Capture the cell that displays the provided text and extract its [x, y] central coordinate. 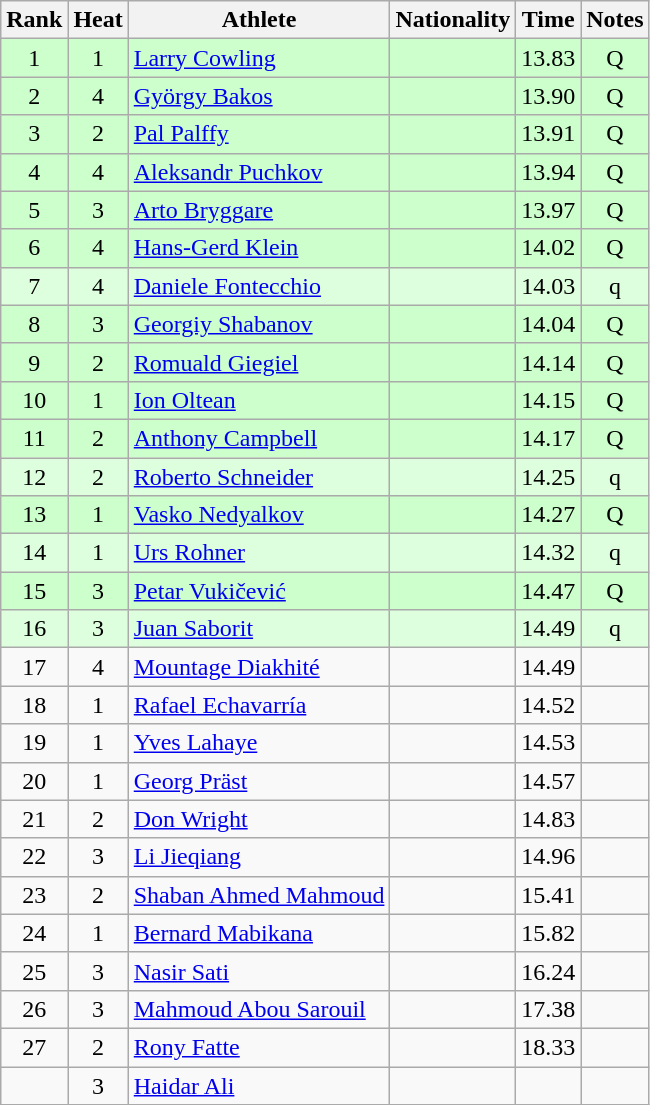
7 [34, 286]
Juan Saborit [259, 629]
Time [548, 20]
13.90 [548, 96]
9 [34, 362]
Larry Cowling [259, 58]
Hans-Gerd Klein [259, 248]
6 [34, 248]
Arto Bryggare [259, 210]
Haidar Ali [259, 1085]
14.17 [548, 438]
17 [34, 667]
16 [34, 629]
18.33 [548, 1047]
György Bakos [259, 96]
26 [34, 1009]
13.91 [548, 134]
11 [34, 438]
13 [34, 515]
14.47 [548, 591]
Mahmoud Abou Sarouil [259, 1009]
15 [34, 591]
10 [34, 400]
Vasko Nedyalkov [259, 515]
Heat [98, 20]
Mountage Diakhité [259, 667]
16.24 [548, 971]
Rony Fatte [259, 1047]
Georgiy Shabanov [259, 324]
20 [34, 781]
14.96 [548, 857]
13.97 [548, 210]
14.52 [548, 705]
Roberto Schneider [259, 477]
Rafael Echavarría [259, 705]
13.94 [548, 172]
14.04 [548, 324]
18 [34, 705]
27 [34, 1047]
25 [34, 971]
Li Jieqiang [259, 857]
Aleksandr Puchkov [259, 172]
Yves Lahaye [259, 743]
Anthony Campbell [259, 438]
Urs Rohner [259, 553]
14 [34, 553]
14.83 [548, 819]
Don Wright [259, 819]
14.53 [548, 743]
15.41 [548, 895]
8 [34, 324]
14.57 [548, 781]
14.14 [548, 362]
Daniele Fontecchio [259, 286]
Bernard Mabikana [259, 933]
24 [34, 933]
14.25 [548, 477]
Ion Oltean [259, 400]
13.83 [548, 58]
5 [34, 210]
17.38 [548, 1009]
Romuald Giegiel [259, 362]
14.02 [548, 248]
Petar Vukičević [259, 591]
14.32 [548, 553]
12 [34, 477]
Rank [34, 20]
Georg Präst [259, 781]
23 [34, 895]
15.82 [548, 933]
22 [34, 857]
21 [34, 819]
14.03 [548, 286]
19 [34, 743]
Shaban Ahmed Mahmoud [259, 895]
Athlete [259, 20]
14.15 [548, 400]
Nationality [453, 20]
14.27 [548, 515]
Pal Palffy [259, 134]
Nasir Sati [259, 971]
Notes [615, 20]
